Return [X, Y] of the center of cell containing provided text 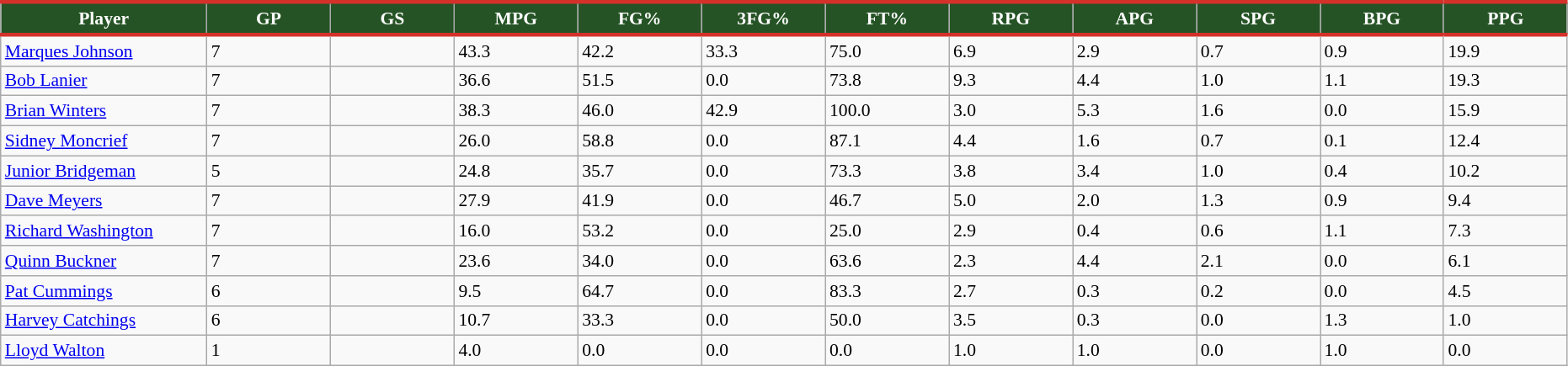
0.6 [1258, 231]
9.5 [515, 291]
3.4 [1135, 171]
FT% [888, 19]
PPG [1506, 19]
83.3 [888, 291]
23.6 [515, 261]
73.3 [888, 171]
15.9 [1506, 111]
2.0 [1135, 201]
10.2 [1506, 171]
3.8 [1011, 171]
SPG [1258, 19]
3.0 [1011, 111]
51.5 [640, 81]
9.3 [1011, 81]
6.1 [1506, 261]
3FG% [763, 19]
Marques Johnson [104, 50]
5.0 [1011, 201]
GP [269, 19]
Sidney Moncrief [104, 141]
Bob Lanier [104, 81]
0.1 [1383, 141]
73.8 [888, 81]
Quinn Buckner [104, 261]
34.0 [640, 261]
2.7 [1011, 291]
38.3 [515, 111]
58.8 [640, 141]
4.0 [515, 351]
BPG [1383, 19]
36.6 [515, 81]
42.2 [640, 50]
Harvey Catchings [104, 321]
1 [269, 351]
75.0 [888, 50]
MPG [515, 19]
43.3 [515, 50]
2.1 [1258, 261]
Pat Cummings [104, 291]
Dave Meyers [104, 201]
19.9 [1506, 50]
42.9 [763, 111]
5.3 [1135, 111]
Lloyd Walton [104, 351]
10.7 [515, 321]
35.7 [640, 171]
16.0 [515, 231]
53.2 [640, 231]
3.5 [1011, 321]
63.6 [888, 261]
100.0 [888, 111]
7.3 [1506, 231]
87.1 [888, 141]
Player [104, 19]
6.9 [1011, 50]
GS [392, 19]
2.3 [1011, 261]
4.5 [1506, 291]
9.4 [1506, 201]
41.9 [640, 201]
24.8 [515, 171]
12.4 [1506, 141]
50.0 [888, 321]
5 [269, 171]
Richard Washington [104, 231]
0.2 [1258, 291]
Brian Winters [104, 111]
APG [1135, 19]
26.0 [515, 141]
RPG [1011, 19]
27.9 [515, 201]
46.7 [888, 201]
Junior Bridgeman [104, 171]
25.0 [888, 231]
46.0 [640, 111]
19.3 [1506, 81]
64.7 [640, 291]
FG% [640, 19]
